Search for the cell housing the specified text and yield its (X, Y) center coordinate. 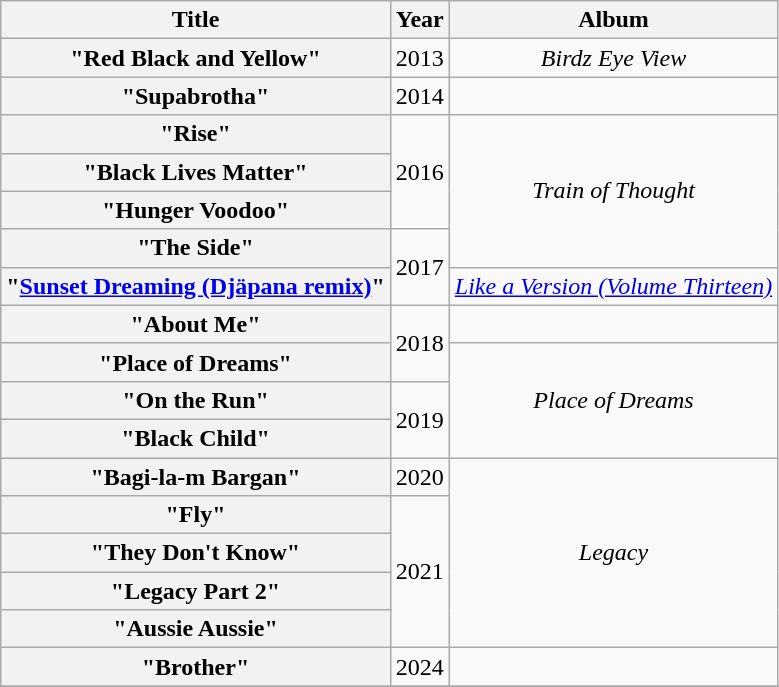
"About Me" (196, 324)
"Legacy Part 2" (196, 591)
Title (196, 20)
2019 (420, 419)
"They Don't Know" (196, 553)
"Sunset Dreaming (Djäpana remix)" (196, 286)
"Rise" (196, 134)
2021 (420, 572)
"Black Child" (196, 438)
2017 (420, 267)
"Hunger Voodoo" (196, 210)
"Black Lives Matter" (196, 172)
2014 (420, 96)
"Supabrotha" (196, 96)
"Red Black and Yellow" (196, 58)
"On the Run" (196, 400)
2024 (420, 667)
Train of Thought (613, 191)
Album (613, 20)
"Brother" (196, 667)
"Place of Dreams" (196, 362)
2020 (420, 477)
Like a Version (Volume Thirteen) (613, 286)
"Bagi-la-m Bargan" (196, 477)
Birdz Eye View (613, 58)
Place of Dreams (613, 400)
2013 (420, 58)
Year (420, 20)
"Aussie Aussie" (196, 629)
2018 (420, 343)
2016 (420, 172)
Legacy (613, 553)
"The Side" (196, 248)
"Fly" (196, 515)
